Identify which cell holds the provided text, then report its [X, Y] central coordinate. 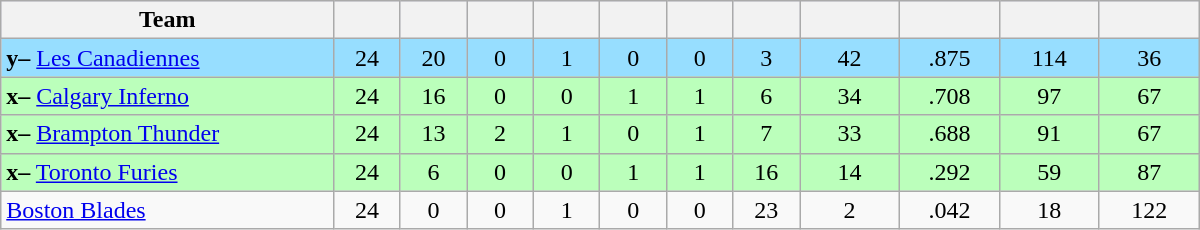
14 [850, 172]
Team [168, 20]
36 [1149, 58]
.688 [950, 134]
42 [850, 58]
.708 [950, 96]
59 [1049, 172]
97 [1049, 96]
114 [1049, 58]
20 [434, 58]
122 [1149, 210]
23 [766, 210]
x– Toronto Furies [168, 172]
.292 [950, 172]
.875 [950, 58]
.042 [950, 210]
91 [1049, 134]
y– Les Canadiennes [168, 58]
7 [766, 134]
3 [766, 58]
34 [850, 96]
18 [1049, 210]
Boston Blades [168, 210]
x– Calgary Inferno [168, 96]
33 [850, 134]
13 [434, 134]
x– Brampton Thunder [168, 134]
87 [1149, 172]
